Detect which cell encompasses the target text, then output its (x, y) center coordinate. 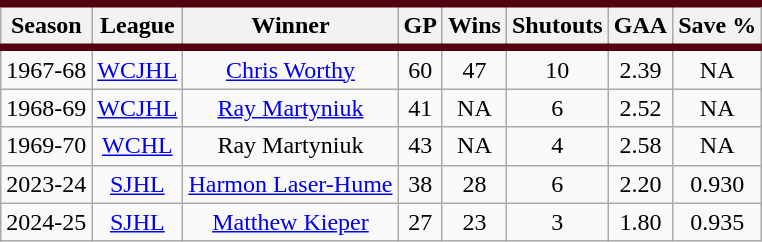
2.39 (640, 68)
38 (420, 184)
27 (420, 222)
0.930 (718, 184)
League (138, 26)
2024-25 (46, 222)
1969-70 (46, 146)
4 (557, 146)
0.935 (718, 222)
43 (420, 146)
Season (46, 26)
28 (474, 184)
Matthew Kieper (290, 222)
1.80 (640, 222)
GP (420, 26)
10 (557, 68)
3 (557, 222)
47 (474, 68)
41 (420, 108)
1968-69 (46, 108)
2023-24 (46, 184)
1967-68 (46, 68)
2.20 (640, 184)
GAA (640, 26)
Harmon Laser-Hume (290, 184)
WCHL (138, 146)
2.58 (640, 146)
23 (474, 222)
Shutouts (557, 26)
2.52 (640, 108)
Wins (474, 26)
Chris Worthy (290, 68)
Save % (718, 26)
Winner (290, 26)
60 (420, 68)
